For the text-containing cell, return its midpoint in [X, Y] coordinate format. 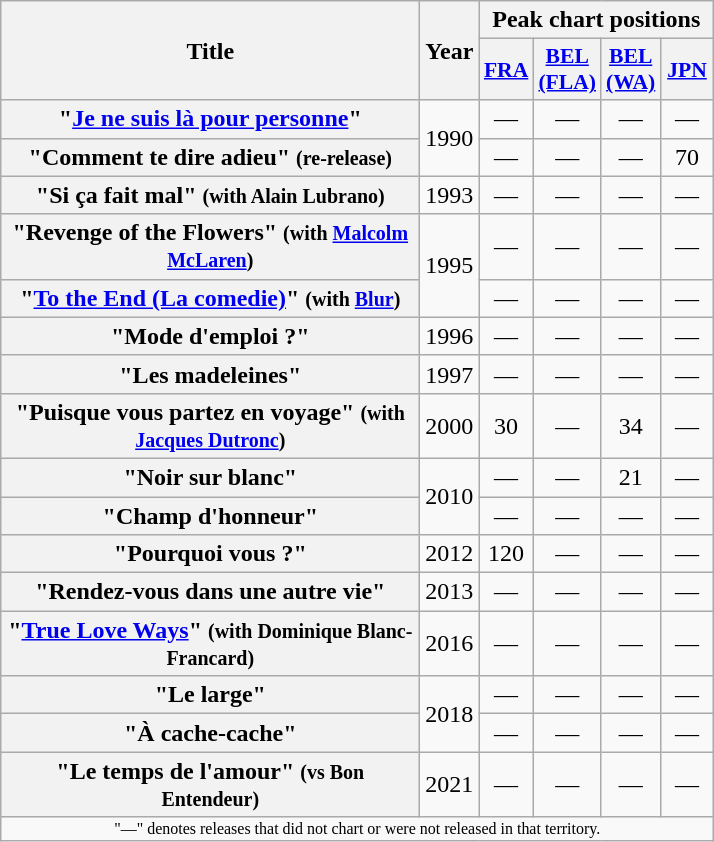
70 [686, 157]
2000 [450, 426]
30 [506, 426]
BEL (WA) [630, 70]
1996 [450, 336]
1997 [450, 374]
2010 [450, 496]
2013 [450, 592]
"Le large" [210, 695]
1993 [450, 195]
JPN [686, 70]
2021 [450, 784]
"Mode d'emploi ?" [210, 336]
"Revenge of the Flowers" (with Malcolm McLaren) [210, 246]
"Puisque vous partez en voyage" (with Jacques Dutronc) [210, 426]
BEL (FLA) [567, 70]
"True Love Ways" (with Dominique Blanc-Francard) [210, 644]
"Pourquoi vous ?" [210, 554]
Title [210, 50]
1990 [450, 138]
120 [506, 554]
"Les madeleines" [210, 374]
"—" denotes releases that did not chart or were not released in that territory. [358, 829]
Peak chart positions [596, 20]
Year [450, 50]
FRA [506, 70]
34 [630, 426]
2012 [450, 554]
21 [630, 477]
"Champ d'honneur" [210, 515]
1995 [450, 266]
"Si ça fait mal" (with Alain Lubrano) [210, 195]
"To the End (La comedie)" (with Blur) [210, 298]
"Noir sur blanc" [210, 477]
2016 [450, 644]
"Comment te dire adieu" (re-release) [210, 157]
2018 [450, 714]
"Je ne suis là pour personne" [210, 119]
"Le temps de l'amour" (vs Bon Entendeur) [210, 784]
"À cache-cache" [210, 733]
"Rendez-vous dans une autre vie" [210, 592]
